Search for the cell housing the specified text and yield its [X, Y] center coordinate. 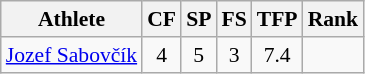
SP [198, 19]
TFP [278, 19]
3 [234, 55]
Jozef Sabovčík [72, 55]
FS [234, 19]
5 [198, 55]
Rank [334, 19]
4 [162, 55]
7.4 [278, 55]
Athlete [72, 19]
CF [162, 19]
